Output the (X, Y) coordinate of the center of the cell containing the given text.  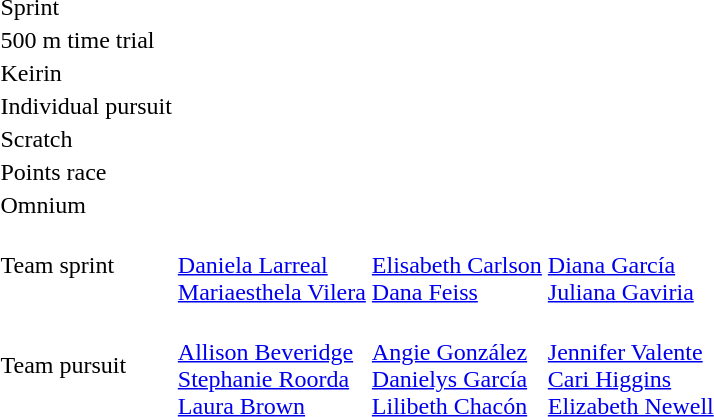
Daniela LarrealMariaesthela Vilera (272, 265)
Elisabeth CarlsonDana Feiss (456, 265)
